Provide the [X, Y] coordinate of the cell's center where the given text is located.  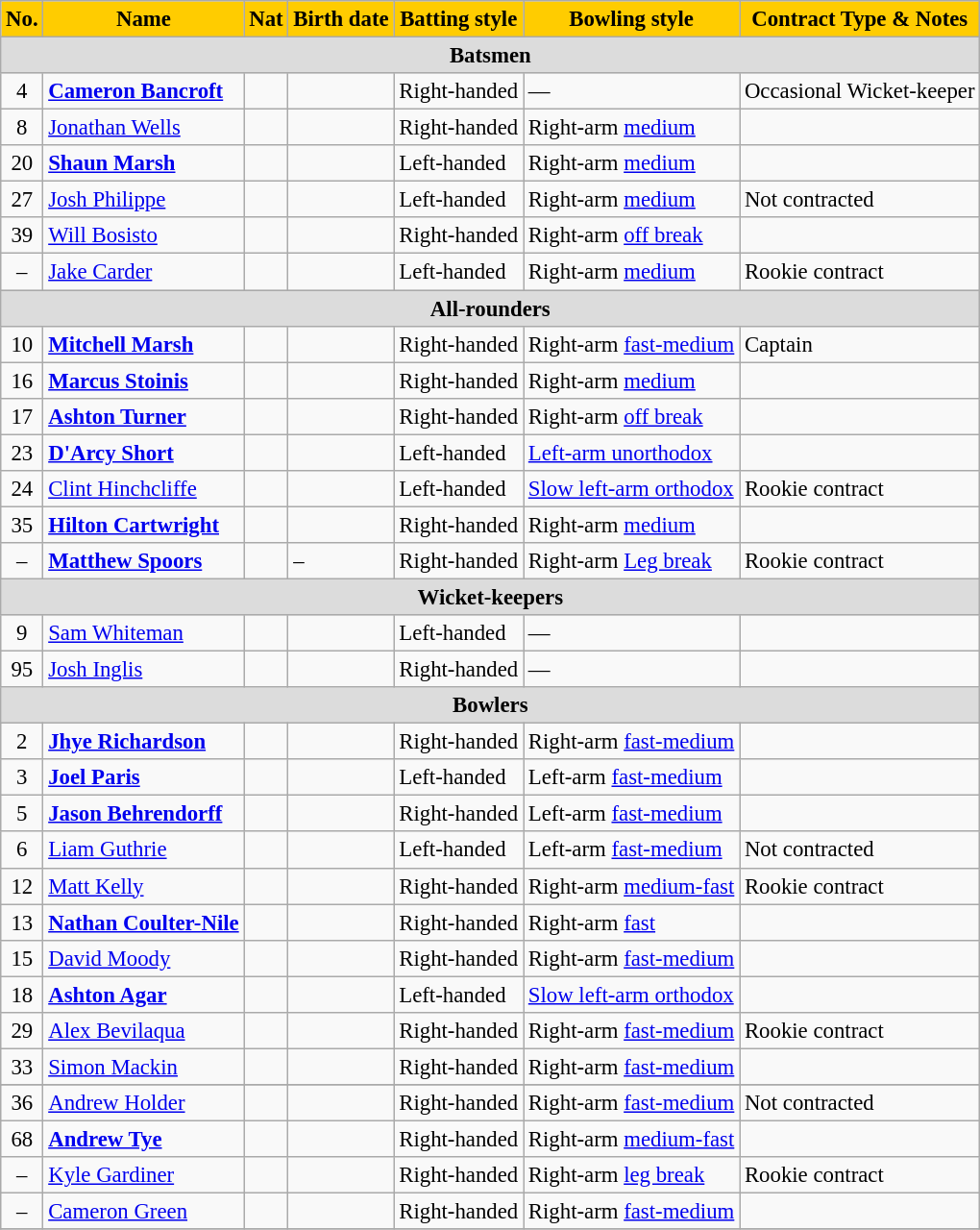
Name [144, 19]
Left-arm unorthodox [632, 453]
16 [22, 381]
Andrew Tye [144, 1139]
Batting style [459, 19]
Contract Type & Notes [860, 19]
Andrew Holder [144, 1103]
15 [22, 958]
35 [22, 525]
12 [22, 886]
Shaun Marsh [144, 163]
Marcus Stoinis [144, 381]
Right-arm leg break [632, 1175]
23 [22, 453]
33 [22, 1067]
D'Arcy Short [144, 453]
Hilton Cartwright [144, 525]
Ashton Turner [144, 416]
13 [22, 922]
95 [22, 670]
Nathan Coulter-Nile [144, 922]
68 [22, 1139]
Jason Behrendorff [144, 814]
Will Bosisto [144, 235]
Matt Kelly [144, 886]
8 [22, 128]
24 [22, 489]
36 [22, 1103]
Matthew Spoors [144, 561]
Cameron Bancroft [144, 91]
Simon Mackin [144, 1067]
Right-arm fast [632, 922]
Clint Hinchcliffe [144, 489]
Kyle Gardiner [144, 1175]
27 [22, 200]
Ashton Agar [144, 995]
2 [22, 742]
4 [22, 91]
All-rounders [490, 308]
9 [22, 633]
Mitchell Marsh [144, 344]
Captain [860, 344]
Batsmen [490, 56]
Jonathan Wells [144, 128]
Birth date [341, 19]
Wicket-keepers [490, 597]
18 [22, 995]
5 [22, 814]
Josh Philippe [144, 200]
Liam Guthrie [144, 850]
29 [22, 1031]
17 [22, 416]
Josh Inglis [144, 670]
No. [22, 19]
39 [22, 235]
Bowling style [632, 19]
Nat [266, 19]
3 [22, 777]
Right-arm Leg break [632, 561]
Bowlers [490, 705]
Cameron Green [144, 1212]
20 [22, 163]
David Moody [144, 958]
Jhye Richardson [144, 742]
Joel Paris [144, 777]
Jake Carder [144, 272]
Alex Bevilaqua [144, 1031]
Sam Whiteman [144, 633]
6 [22, 850]
Occasional Wicket-keeper [860, 91]
10 [22, 344]
